Detect which cell encompasses the target text, then output its [X, Y] center coordinate. 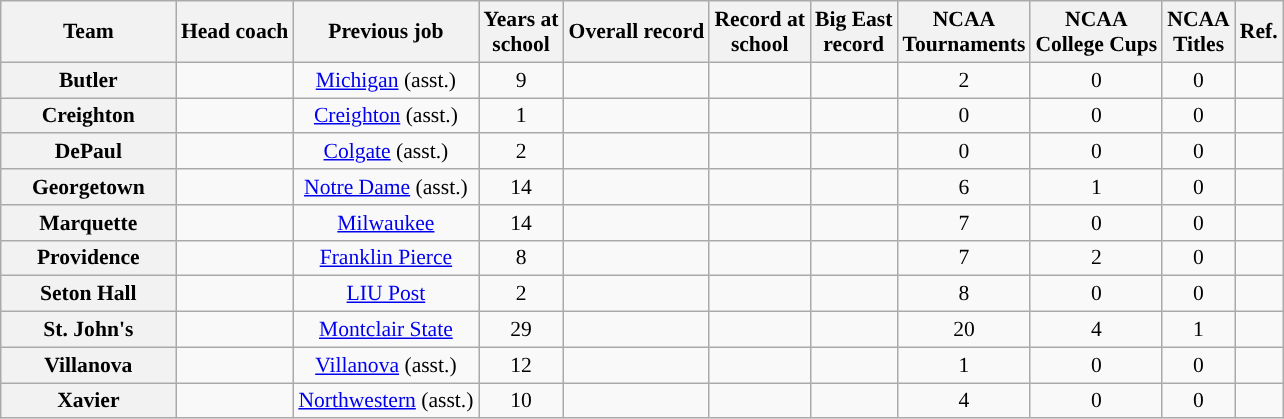
Marquette [88, 223]
NCAATitles [1198, 32]
NCAACollege Cups [1096, 32]
Northwestern (asst.) [386, 401]
Seton Hall [88, 294]
Milwaukee [386, 223]
20 [964, 330]
DePaul [88, 152]
Team [88, 32]
Villanova [88, 365]
Ref. [1259, 32]
Villanova (asst.) [386, 365]
Butler [88, 80]
LIU Post [386, 294]
10 [520, 401]
29 [520, 330]
Creighton (asst.) [386, 116]
Michigan (asst.) [386, 80]
Montclair State [386, 330]
Providence [88, 258]
Notre Dame (asst.) [386, 187]
6 [964, 187]
Xavier [88, 401]
Record atschool [760, 32]
9 [520, 80]
Previous job [386, 32]
Years atschool [520, 32]
Big Eastrecord [854, 32]
NCAATournaments [964, 32]
Franklin Pierce [386, 258]
Head coach [234, 32]
Georgetown [88, 187]
Overall record [637, 32]
St. John's [88, 330]
Colgate (asst.) [386, 152]
12 [520, 365]
Creighton [88, 116]
